Capture the cell that displays the provided text and extract its [X, Y] central coordinate. 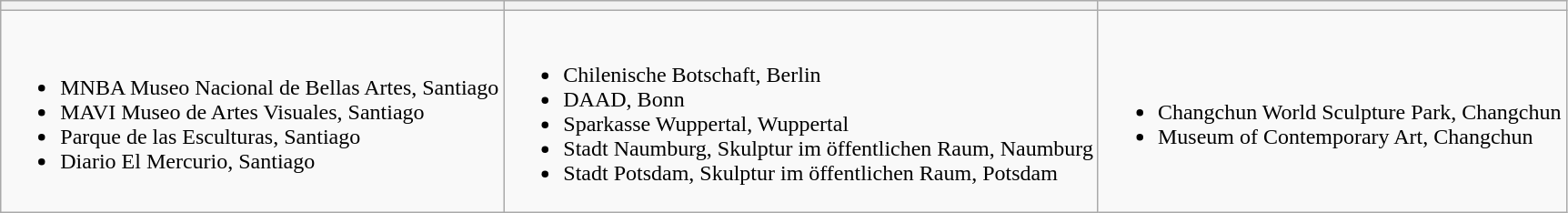
Changchun World Sculpture Park, ChangchunMuseum of Contemporary Art, Changchun [1332, 111]
MNBA Museo Nacional de Bellas Artes, SantiagoMAVI Museo de Artes Visuales, SantiagoParque de las Esculturas, SantiagoDiario El Mercurio, Santiago [253, 111]
